Return the (x, y) coordinate for the center point of the cell that contains the specified text.  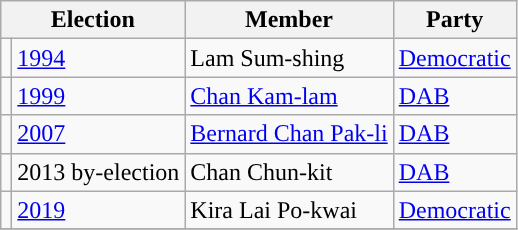
Chan Chun-kit (289, 172)
Election (93, 20)
Party (454, 20)
1994 (98, 58)
1999 (98, 96)
2013 by-election (98, 172)
2007 (98, 134)
Kira Lai Po-kwai (289, 210)
Chan Kam-lam (289, 96)
Bernard Chan Pak-li (289, 134)
Member (289, 20)
Lam Sum-shing (289, 58)
2019 (98, 210)
